Pinpoint the cell where the given text exists, returning its [x, y] midpoint coordinate. 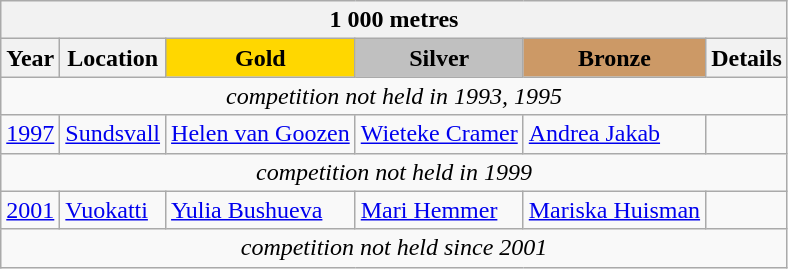
Sundsvall [113, 134]
competition not held in 1999 [394, 172]
Year [30, 58]
1 000 metres [394, 20]
Mari Hemmer [439, 210]
1997 [30, 134]
Silver [439, 58]
Gold [261, 58]
competition not held since 2001 [394, 248]
competition not held in 1993, 1995 [394, 96]
Bronze [614, 58]
Andrea Jakab [614, 134]
Location [113, 58]
Helen van Goozen [261, 134]
Mariska Huisman [614, 210]
Details [747, 58]
Vuokatti [113, 210]
Wieteke Cramer [439, 134]
2001 [30, 210]
Yulia Bushueva [261, 210]
